Detect which cell encompasses the target text, then output its (x, y) center coordinate. 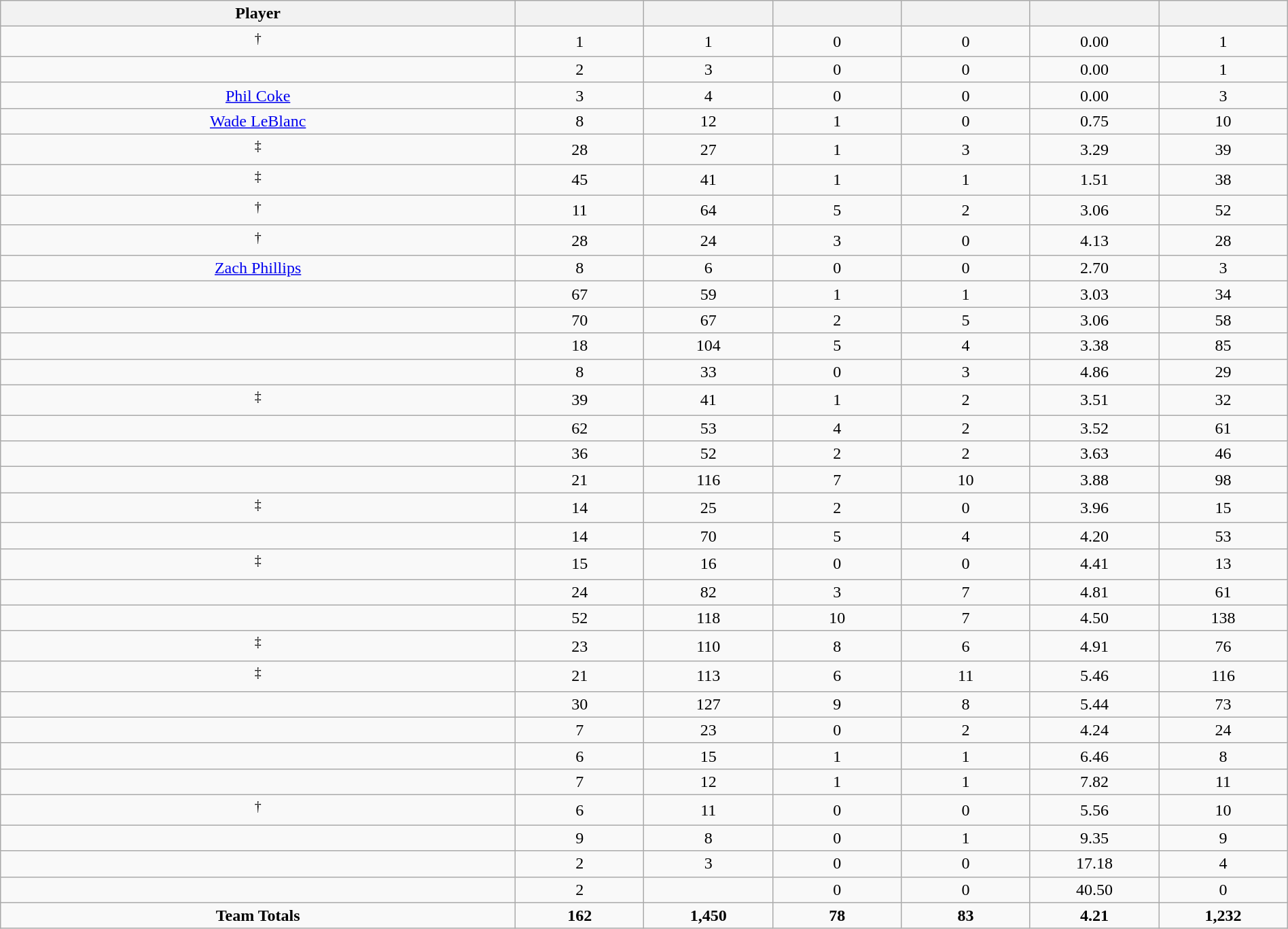
27 (708, 150)
73 (1223, 704)
0.75 (1094, 121)
4.24 (1094, 730)
18 (580, 346)
76 (1223, 646)
45 (580, 179)
4.13 (1094, 241)
3.63 (1094, 454)
4.86 (1094, 372)
Phil Coke (258, 95)
4.20 (1094, 536)
3.38 (1094, 346)
62 (580, 428)
5.56 (1094, 810)
3.52 (1094, 428)
Zach Phillips (258, 268)
1.51 (1094, 179)
104 (708, 346)
98 (1223, 480)
Team Totals (258, 915)
3.88 (1094, 480)
29 (1223, 372)
1,450 (708, 915)
110 (708, 646)
4.91 (1094, 646)
5.46 (1094, 677)
3.96 (1094, 508)
118 (708, 618)
38 (1223, 179)
5.44 (1094, 704)
83 (966, 915)
3.51 (1094, 400)
32 (1223, 400)
46 (1223, 454)
2.70 (1094, 268)
4.41 (1094, 564)
162 (580, 915)
7.82 (1094, 782)
16 (708, 564)
3.03 (1094, 294)
59 (708, 294)
40.50 (1094, 890)
6.46 (1094, 756)
64 (708, 211)
Player (258, 14)
113 (708, 677)
36 (580, 454)
Wade LeBlanc (258, 121)
3.29 (1094, 150)
78 (837, 915)
4.50 (1094, 618)
4.21 (1094, 915)
138 (1223, 618)
13 (1223, 564)
4.81 (1094, 592)
17.18 (1094, 864)
85 (1223, 346)
58 (1223, 320)
25 (708, 508)
127 (708, 704)
34 (1223, 294)
82 (708, 592)
1,232 (1223, 915)
33 (708, 372)
9.35 (1094, 838)
30 (580, 704)
